Return [x, y] of the center of cell containing provided text 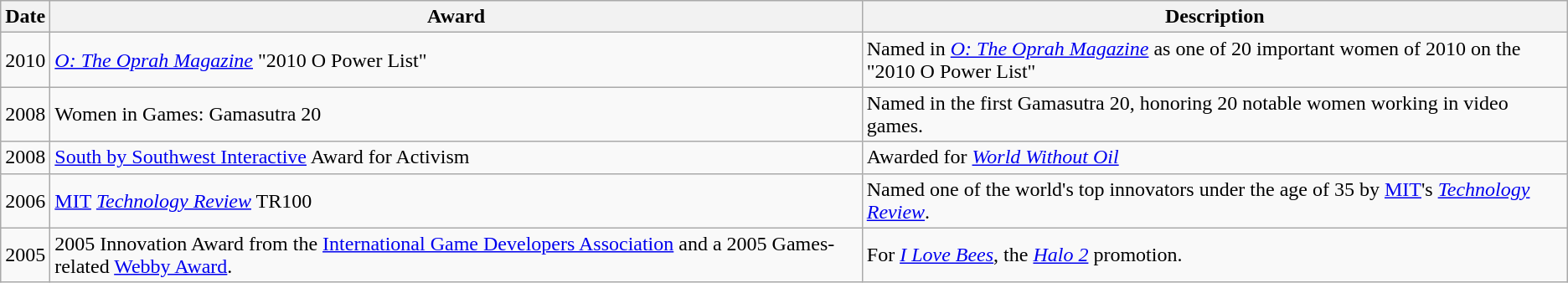
Date [25, 17]
2005 [25, 255]
2010 [25, 60]
MIT Technology Review TR100 [456, 201]
Named in O: The Oprah Magazine as one of 20 important women of 2010 on the "2010 O Power List" [1215, 60]
2006 [25, 201]
2005 Innovation Award from the International Game Developers Association and a 2005 Games-related Webby Award. [456, 255]
Award [456, 17]
South by Southwest Interactive Award for Activism [456, 157]
Women in Games: Gamasutra 20 [456, 114]
O: The Oprah Magazine "2010 O Power List" [456, 60]
Awarded for World Without Oil [1215, 157]
Named in the first Gamasutra 20, honoring 20 notable women working in video games. [1215, 114]
For I Love Bees, the Halo 2 promotion. [1215, 255]
Description [1215, 17]
Named one of the world's top innovators under the age of 35 by MIT's Technology Review. [1215, 201]
